Extract the [X, Y] coordinate from the center of the cell holding the provided text.  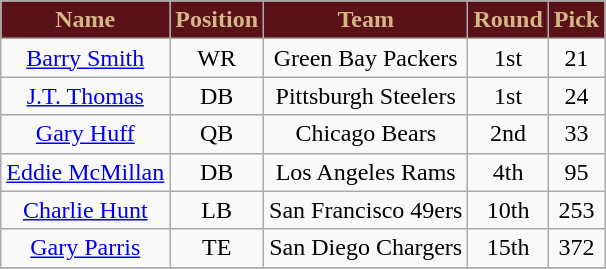
4th [508, 172]
Eddie McMillan [86, 172]
24 [576, 96]
QB [217, 134]
Barry Smith [86, 58]
Pittsburgh Steelers [366, 96]
Name [86, 20]
Team [366, 20]
10th [508, 210]
San Francisco 49ers [366, 210]
Chicago Bears [366, 134]
LB [217, 210]
Position [217, 20]
Pick [576, 20]
21 [576, 58]
Charlie Hunt [86, 210]
J.T. Thomas [86, 96]
253 [576, 210]
Round [508, 20]
372 [576, 248]
Gary Parris [86, 248]
Los Angeles Rams [366, 172]
WR [217, 58]
15th [508, 248]
95 [576, 172]
TE [217, 248]
San Diego Chargers [366, 248]
Gary Huff [86, 134]
33 [576, 134]
Green Bay Packers [366, 58]
2nd [508, 134]
